Provide the [X, Y] coordinate of the cell's center where the given text is located.  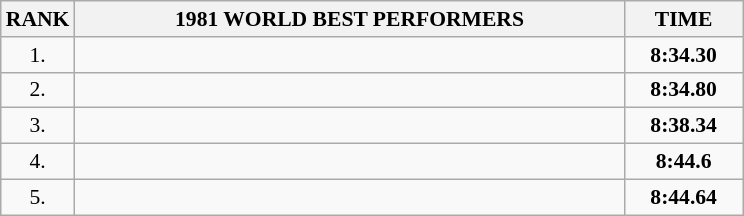
RANK [38, 19]
8:44.6 [684, 162]
8:44.64 [684, 197]
1. [38, 55]
8:34.80 [684, 90]
2. [38, 90]
TIME [684, 19]
8:34.30 [684, 55]
4. [38, 162]
3. [38, 126]
1981 WORLD BEST PERFORMERS [349, 19]
8:38.34 [684, 126]
5. [38, 197]
